Find where the given text appears and provide that cell's center as [X, Y] coordinate. 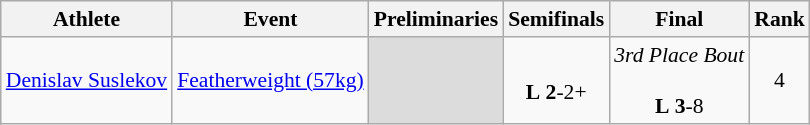
4 [780, 80]
L 2-2+ [556, 80]
Rank [780, 19]
Denislav Suslekov [86, 80]
Semifinals [556, 19]
Final [679, 19]
Athlete [86, 19]
Preliminaries [436, 19]
3rd Place Bout L 3-8 [679, 80]
Featherweight (57kg) [270, 80]
Event [270, 19]
